From the cell containing the given text, extract its center point as [x, y] coordinate. 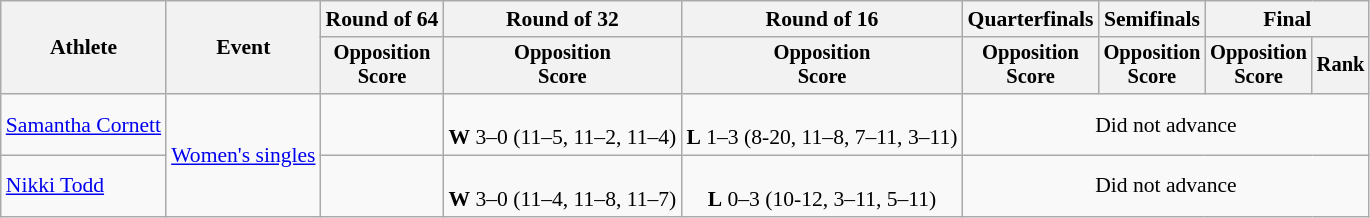
Nikki Todd [84, 186]
Semifinals [1152, 19]
L 0–3 (10-12, 3–11, 5–11) [822, 186]
Samantha Cornett [84, 124]
Athlete [84, 48]
Event [243, 48]
Round of 16 [822, 19]
Round of 64 [382, 19]
Final [1287, 19]
Quarterfinals [1031, 19]
Round of 32 [562, 19]
L 1–3 (8-20, 11–8, 7–11, 3–11) [822, 124]
W 3–0 (11–5, 11–2, 11–4) [562, 124]
Women's singles [243, 155]
Rank [1341, 66]
W 3–0 (11–4, 11–8, 11–7) [562, 186]
